Extract the (x, y) coordinate from the center of the cell holding the provided text.  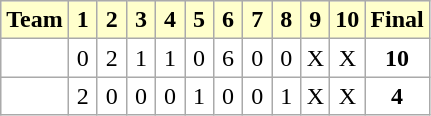
8 (286, 20)
3 (140, 20)
Team (35, 20)
Final (397, 20)
5 (200, 20)
9 (316, 20)
7 (258, 20)
